Extract the (X, Y) coordinate from the center of the cell holding the provided text.  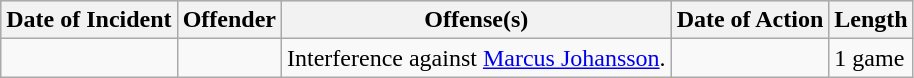
Interference against Marcus Johansson. (477, 58)
Length (871, 20)
1 game (871, 58)
Offender (229, 20)
Date of Action (750, 20)
Date of Incident (89, 20)
Offense(s) (477, 20)
